Provide the [X, Y] coordinate of the cell's center where the given text is located.  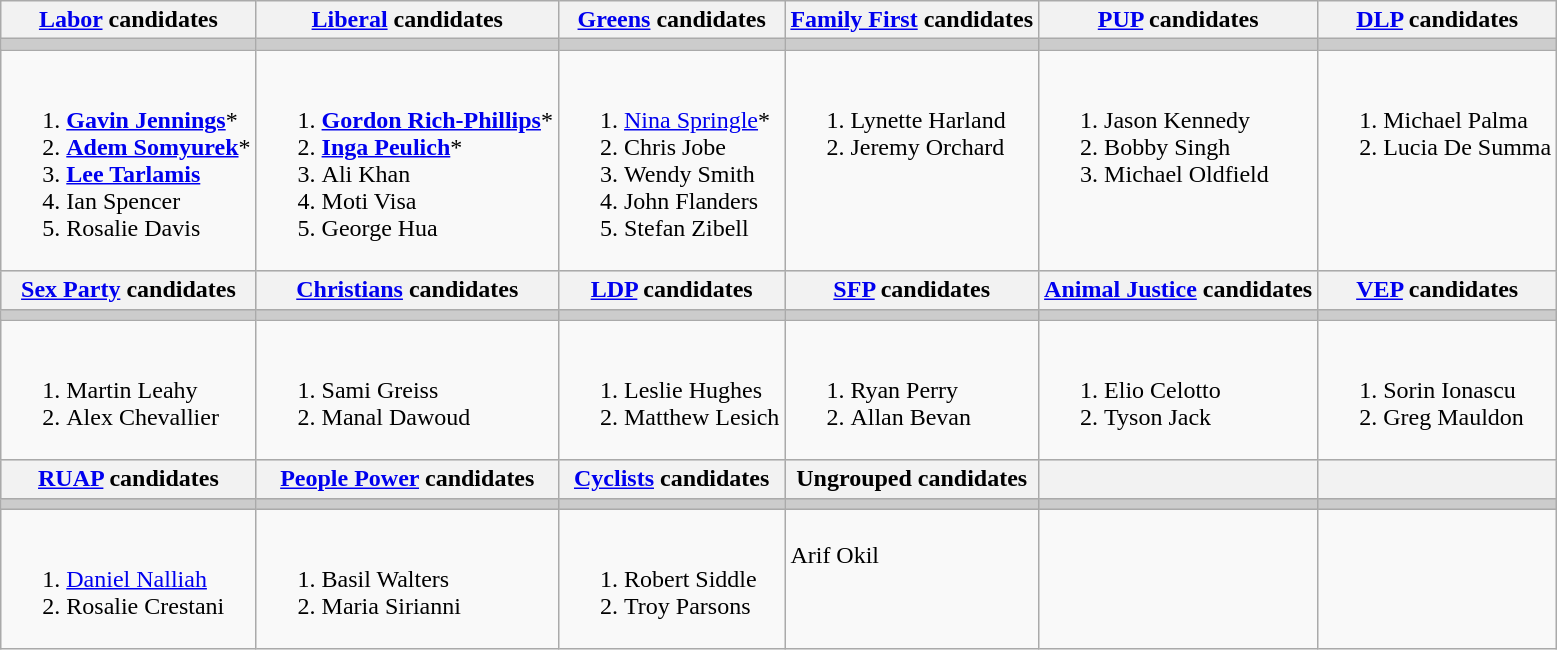
Elio CelottoTyson Jack [1178, 390]
People Power candidates [407, 479]
LDP candidates [671, 290]
Michael PalmaLucia De Summa [1438, 160]
Christians candidates [407, 290]
Daniel NalliahRosalie Crestani [128, 579]
Arif Okil [912, 579]
Sami GreissManal Dawoud [407, 390]
Ungrouped candidates [912, 479]
Ryan PerryAllan Bevan [912, 390]
Martin LeahyAlex Chevallier [128, 390]
Greens candidates [671, 20]
Cyclists candidates [671, 479]
Robert SiddleTroy Parsons [671, 579]
Lynette HarlandJeremy Orchard [912, 160]
SFP candidates [912, 290]
Leslie HughesMatthew Lesich [671, 390]
Gordon Rich-Phillips*Inga Peulich*Ali KhanMoti VisaGeorge Hua [407, 160]
Sex Party candidates [128, 290]
DLP candidates [1438, 20]
RUAP candidates [128, 479]
Labor candidates [128, 20]
VEP candidates [1438, 290]
Gavin Jennings*Adem Somyurek*Lee TarlamisIan SpencerRosalie Davis [128, 160]
Jason KennedyBobby SinghMichael Oldfield [1178, 160]
PUP candidates [1178, 20]
Liberal candidates [407, 20]
Basil WaltersMaria Sirianni [407, 579]
Animal Justice candidates [1178, 290]
Sorin IonascuGreg Mauldon [1438, 390]
Family First candidates [912, 20]
Nina Springle*Chris JobeWendy SmithJohn FlandersStefan Zibell [671, 160]
